Output the [x, y] coordinate of the center of the cell containing the given text.  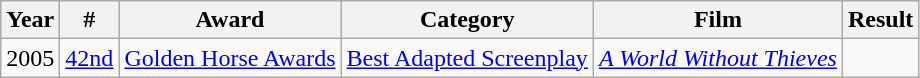
Year [30, 20]
Result [880, 20]
Golden Horse Awards [230, 58]
2005 [30, 58]
# [90, 20]
42nd [90, 58]
A World Without Thieves [718, 58]
Film [718, 20]
Best Adapted Screenplay [467, 58]
Award [230, 20]
Category [467, 20]
